Pinpoint the cell where the given text exists, returning its [x, y] midpoint coordinate. 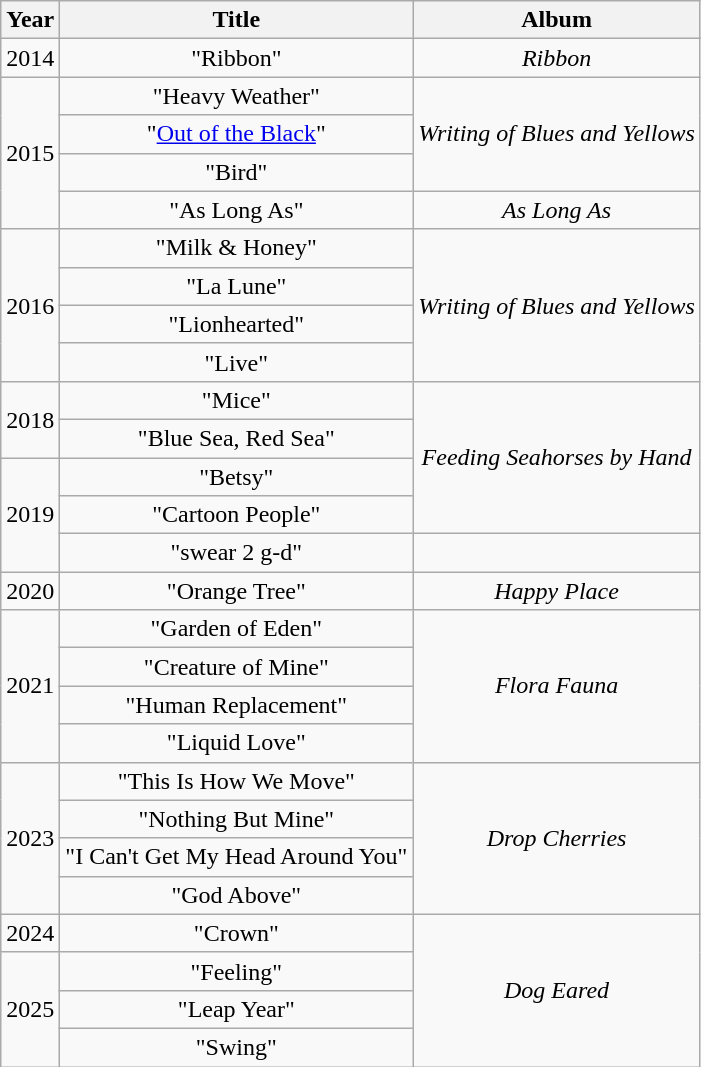
"Nothing But Mine" [236, 819]
"Milk & Honey" [236, 248]
"Out of the Black" [236, 134]
"I Can't Get My Head Around You" [236, 857]
"La Lune" [236, 286]
Album [557, 20]
2019 [30, 515]
Year [30, 20]
"Cartoon People" [236, 515]
Drop Cherries [557, 838]
"Live" [236, 362]
"Crown" [236, 933]
2025 [30, 1009]
2021 [30, 686]
"Creature of Mine" [236, 667]
"Ribbon" [236, 58]
2024 [30, 933]
2014 [30, 58]
"This Is How We Move" [236, 781]
Flora Fauna [557, 686]
"Leap Year" [236, 1009]
"Mice" [236, 400]
Title [236, 20]
Feeding Seahorses by Hand [557, 457]
2023 [30, 838]
As Long As [557, 210]
2016 [30, 305]
"As Long As" [236, 210]
"swear 2 g-d" [236, 553]
2018 [30, 419]
"Human Replacement" [236, 705]
"Heavy Weather" [236, 96]
"Blue Sea, Red Sea" [236, 438]
"Garden of Eden" [236, 629]
2020 [30, 591]
"Betsy" [236, 477]
"Swing" [236, 1047]
"God Above" [236, 895]
"Liquid Love" [236, 743]
"Orange Tree" [236, 591]
"Bird" [236, 172]
"Lionhearted" [236, 324]
"Feeling" [236, 971]
Dog Eared [557, 990]
2015 [30, 153]
Happy Place [557, 591]
Ribbon [557, 58]
